Scan for the cell matching the given text and deliver its (x, y) coordinate at center. 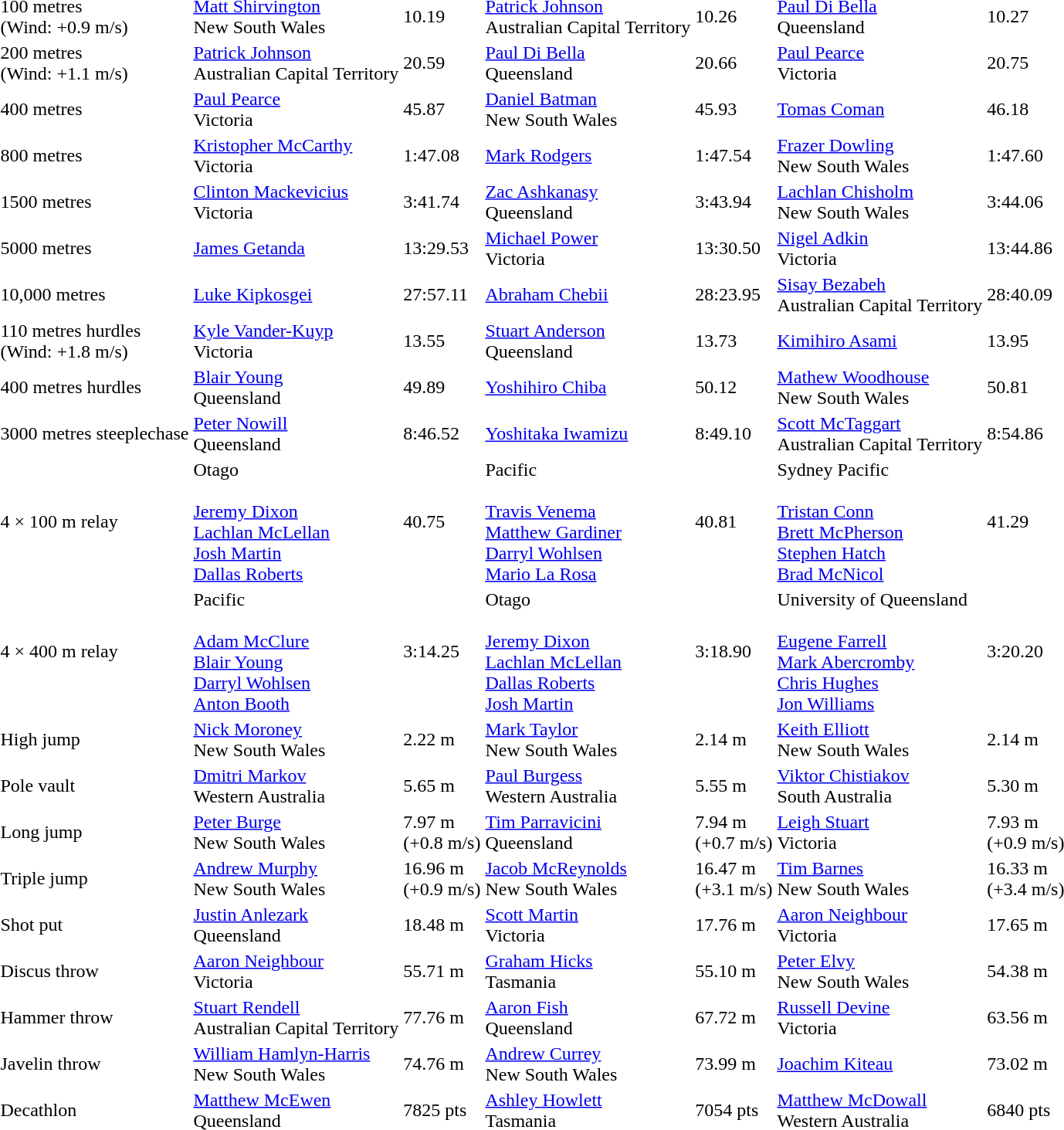
Graham HicksTasmania (588, 972)
Mark TaylorNew South Wales (588, 740)
18.48 m (442, 925)
University of QueenslandEugene FarrellMark AbercrombyChris HughesJon Williams (880, 652)
PacificAdam McClureBlair YoungDarryl WohlsenAnton Booth (296, 652)
PacificTravis VenemaMatthew GardinerDarryl WohlsenMario La Rosa (588, 522)
13.55 (442, 341)
Andrew CurreyNew South Wales (588, 1064)
20.66 (734, 63)
Tomas Coman (880, 110)
Kyle Vander-KuypVictoria (296, 341)
Blair YoungQueensland (296, 388)
2.14 m (734, 740)
Nick MoroneyNew South Wales (296, 740)
James Getanda (296, 249)
40.75 (442, 522)
Russell DevineVictoria (880, 1018)
Luke Kipkosgei (296, 295)
13:29.53 (442, 249)
Nigel AdkinVictoria (880, 249)
20.59 (442, 63)
1:47.54 (734, 156)
Zac AshkanasyQueensland (588, 202)
8:46.52 (442, 434)
Viktor ChistiakovSouth Australia (880, 786)
3:43.94 (734, 202)
Michael PowerVictoria (588, 249)
50.12 (734, 388)
40.81 (734, 522)
Frazer DowlingNew South Wales (880, 156)
Lachlan ChisholmNew South Wales (880, 202)
Stuart RendellAustralian Capital Territory (296, 1018)
Dmitri MarkovWestern Australia (296, 786)
Peter ElvyNew South Wales (880, 972)
67.72 m (734, 1018)
Kristopher McCarthyVictoria (296, 156)
5.55 m (734, 786)
Justin AnlezarkQueensland (296, 925)
45.93 (734, 110)
74.76 m (442, 1064)
Aaron FishQueensland (588, 1018)
7.94 m (+0.7 m/s) (734, 833)
Clinton MackeviciusVictoria (296, 202)
Scott McTaggartAustralian Capital Territory (880, 434)
William Hamlyn-HarrisNew South Wales (296, 1064)
Yoshihiro Chiba (588, 388)
Daniel BatmanNew South Wales (588, 110)
28:23.95 (734, 295)
Stuart AndersonQueensland (588, 341)
2.22 m (442, 740)
Tim ParraviciniQueensland (588, 833)
16.47 m (+3.1 m/s) (734, 879)
5.65 m (442, 786)
Mark Rodgers (588, 156)
Leigh StuartVictoria (880, 833)
Tim BarnesNew South Wales (880, 879)
45.87 (442, 110)
Abraham Chebii (588, 295)
Paul BurgessWestern Australia (588, 786)
16.96 m (+0.9 m/s) (442, 879)
3:41.74 (442, 202)
3:14.25 (442, 652)
3:18.90 (734, 652)
7.97 m (+0.8 m/s) (442, 833)
OtagoJeremy DixonLachlan McLellanJosh MartinDallas Roberts (296, 522)
8:49.10 (734, 434)
49.89 (442, 388)
Andrew MurphyNew South Wales (296, 879)
OtagoJeremy DixonLachlan McLellanDallas RobertsJosh Martin (588, 652)
27:57.11 (442, 295)
Patrick JohnsonAustralian Capital Territory (296, 63)
Scott MartinVictoria (588, 925)
13.73 (734, 341)
Paul Di BellaQueensland (588, 63)
Peter NowillQueensland (296, 434)
Kimihiro Asami (880, 341)
Jacob McReynoldsNew South Wales (588, 879)
55.71 m (442, 972)
Keith ElliottNew South Wales (880, 740)
Yoshitaka Iwamizu (588, 434)
Sisay BezabehAustralian Capital Territory (880, 295)
Mathew WoodhouseNew South Wales (880, 388)
55.10 m (734, 972)
13:30.50 (734, 249)
Joachim Kiteau (880, 1064)
17.76 m (734, 925)
1:47.08 (442, 156)
Peter BurgeNew South Wales (296, 833)
73.99 m (734, 1064)
77.76 m (442, 1018)
Sydney PacificTristan ConnBrett McPhersonStephen HatchBrad McNicol (880, 522)
